For the text-containing cell, return its midpoint in [X, Y] coordinate format. 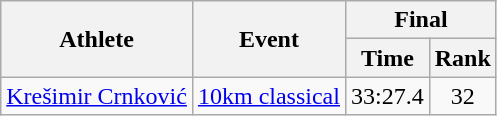
32 [462, 96]
Rank [462, 58]
Athlete [97, 39]
Krešimir Crnković [97, 96]
33:27.4 [387, 96]
Time [387, 58]
Final [420, 20]
10km classical [268, 96]
Event [268, 39]
